Identify which cell holds the provided text, then report its [X, Y] central coordinate. 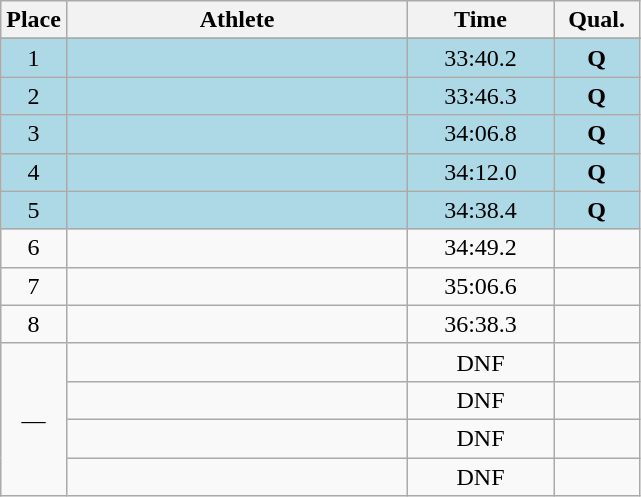
34:06.8 [481, 134]
Place [34, 20]
6 [34, 248]
4 [34, 172]
Athlete [236, 20]
Qual. [597, 20]
7 [34, 286]
34:49.2 [481, 248]
5 [34, 210]
33:40.2 [481, 58]
1 [34, 58]
33:46.3 [481, 96]
Time [481, 20]
8 [34, 324]
36:38.3 [481, 324]
35:06.6 [481, 286]
— [34, 419]
34:38.4 [481, 210]
34:12.0 [481, 172]
2 [34, 96]
3 [34, 134]
